Identify which cell holds the provided text, then report its [x, y] central coordinate. 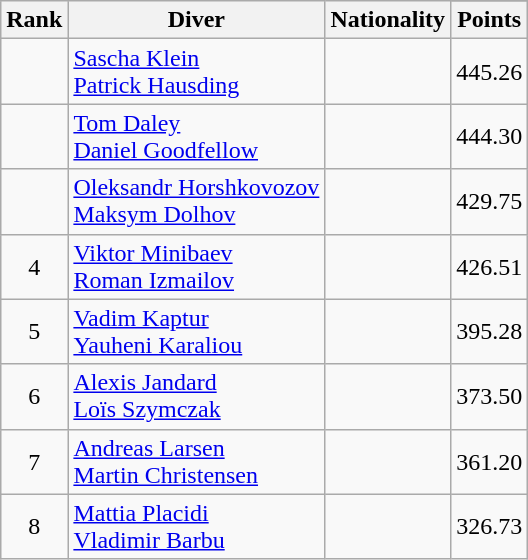
445.26 [490, 72]
361.20 [490, 462]
Viktor MinibaevRoman Izmailov [196, 266]
Alexis JandardLoïs Szymczak [196, 396]
Oleksandr HorshkovozovMaksym Dolhov [196, 202]
Sascha KleinPatrick Hausding [196, 72]
444.30 [490, 136]
8 [34, 526]
4 [34, 266]
Tom DaleyDaniel Goodfellow [196, 136]
5 [34, 332]
429.75 [490, 202]
Mattia PlacidiVladimir Barbu [196, 526]
7 [34, 462]
326.73 [490, 526]
Vadim KapturYauheni Karaliou [196, 332]
Points [490, 20]
Diver [196, 20]
395.28 [490, 332]
Rank [34, 20]
373.50 [490, 396]
6 [34, 396]
Andreas LarsenMartin Christensen [196, 462]
Nationality [388, 20]
426.51 [490, 266]
